Search for the cell housing the specified text and yield its (X, Y) center coordinate. 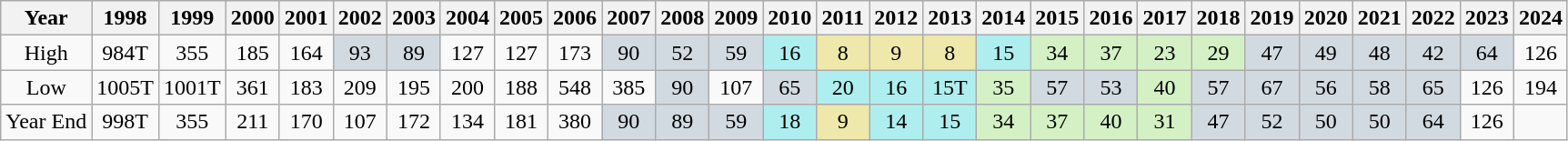
164 (306, 53)
93 (360, 53)
188 (520, 87)
385 (629, 87)
29 (1219, 53)
195 (413, 87)
185 (253, 53)
2011 (843, 18)
2016 (1111, 18)
High (46, 53)
361 (253, 87)
2022 (1433, 18)
194 (1541, 87)
170 (306, 122)
48 (1379, 53)
2009 (737, 18)
67 (1271, 87)
2017 (1164, 18)
53 (1111, 87)
2021 (1379, 18)
2024 (1541, 18)
56 (1326, 87)
20 (843, 87)
1999 (192, 18)
Year (46, 18)
209 (360, 87)
2023 (1486, 18)
2002 (360, 18)
2013 (950, 18)
1001T (192, 87)
2000 (253, 18)
183 (306, 87)
23 (1164, 53)
2012 (897, 18)
14 (897, 122)
42 (1433, 53)
2008 (682, 18)
31 (1164, 122)
380 (575, 122)
18 (789, 122)
548 (575, 87)
2020 (1326, 18)
211 (253, 122)
58 (1379, 87)
2015 (1057, 18)
181 (520, 122)
2006 (575, 18)
134 (467, 122)
984T (126, 53)
15T (950, 87)
2019 (1271, 18)
2007 (629, 18)
35 (1004, 87)
1005T (126, 87)
49 (1326, 53)
2001 (306, 18)
998T (126, 122)
2010 (789, 18)
2014 (1004, 18)
2018 (1219, 18)
2003 (413, 18)
1998 (126, 18)
173 (575, 53)
2004 (467, 18)
2005 (520, 18)
200 (467, 87)
Low (46, 87)
172 (413, 122)
Year End (46, 122)
